Return [x, y] of the center of cell containing provided text 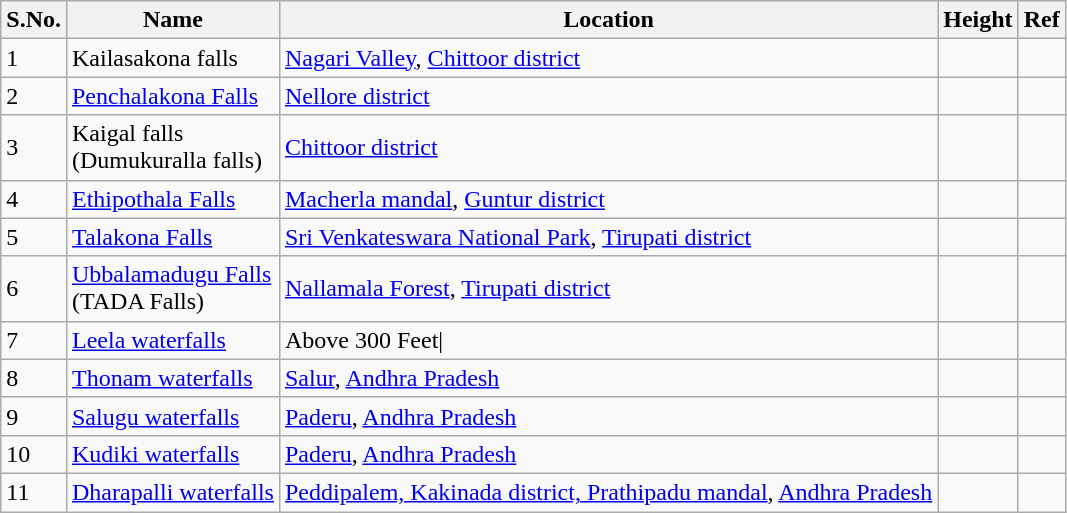
S.No. [34, 20]
Thonam waterfalls [172, 378]
Nellore district [608, 96]
Nallamala Forest, Tirupati district [608, 288]
Sri Venkateswara National Park, Tirupati district [608, 237]
Talakona Falls [172, 237]
Salugu waterfalls [172, 416]
Nagari Valley, Chittoor district [608, 58]
Ubbalamadugu Falls(TADA Falls) [172, 288]
11 [34, 492]
Ethipothala Falls [172, 199]
3 [34, 148]
Chittoor district [608, 148]
Kaigal falls(Dumukuralla falls) [172, 148]
7 [34, 340]
Location [608, 20]
9 [34, 416]
Salur, Andhra Pradesh [608, 378]
Kudiki waterfalls [172, 454]
4 [34, 199]
Dharapalli waterfalls [172, 492]
Ref [1042, 20]
Above 300 Feet| [608, 340]
Name [172, 20]
1 [34, 58]
Peddipalem, Kakinada district, Prathipadu mandal, Andhra Pradesh [608, 492]
Leela waterfalls [172, 340]
6 [34, 288]
Kailasakona falls [172, 58]
2 [34, 96]
Penchalakona Falls [172, 96]
5 [34, 237]
8 [34, 378]
10 [34, 454]
Height [978, 20]
Macherla mandal, Guntur district [608, 199]
